Determine the (X, Y) coordinate at the center of the cell enclosing the given text.  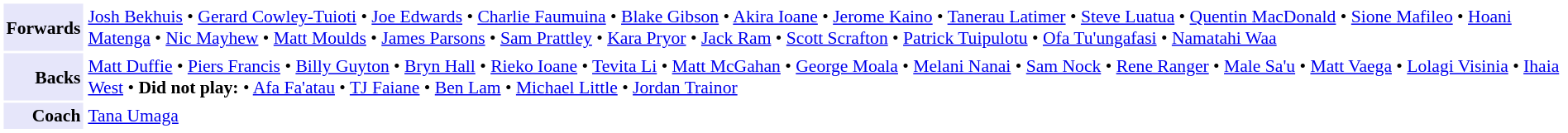
Tana Umaga (825, 116)
Forwards (43, 26)
Coach (43, 116)
Backs (43, 76)
